Search for the cell housing the specified text and yield its [x, y] center coordinate. 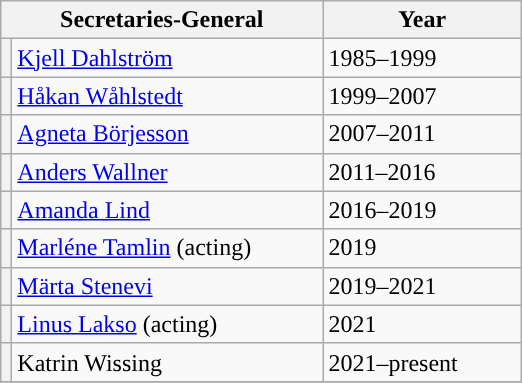
Agneta Börjesson [168, 134]
Year [422, 20]
Håkan Wåhlstedt [168, 96]
Anders Wallner [168, 172]
Marléne Tamlin (acting) [168, 248]
Linus Lakso (acting) [168, 324]
2011–2016 [422, 172]
Amanda Lind [168, 210]
Katrin Wissing [168, 362]
1985–1999 [422, 58]
2007–2011 [422, 134]
Kjell Dahlström [168, 58]
2019–2021 [422, 286]
2021–present [422, 362]
2016–2019 [422, 210]
2021 [422, 324]
Märta Stenevi [168, 286]
2019 [422, 248]
1999–2007 [422, 96]
Secretaries-General [162, 20]
